Pinpoint the cell where the given text exists, returning its [X, Y] midpoint coordinate. 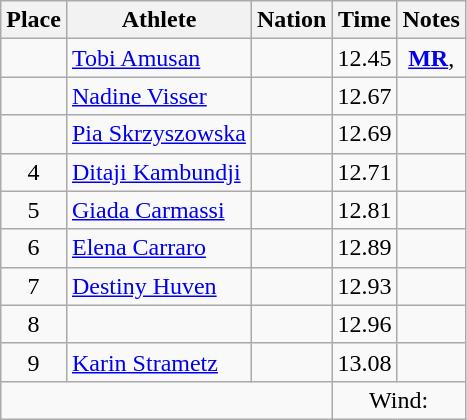
Nation [291, 20]
13.08 [364, 362]
Time [364, 20]
Place [34, 20]
Tobi Amusan [158, 58]
12.81 [364, 210]
8 [34, 324]
12.45 [364, 58]
Pia Skrzyszowska [158, 134]
Notes [431, 20]
Athlete [158, 20]
12.93 [364, 286]
12.96 [364, 324]
4 [34, 172]
12.69 [364, 134]
12.89 [364, 248]
Ditaji Kambundji [158, 172]
7 [34, 286]
12.71 [364, 172]
5 [34, 210]
MR, [431, 58]
9 [34, 362]
12.67 [364, 96]
Elena Carraro [158, 248]
Karin Strametz [158, 362]
Wind: [398, 400]
Giada Carmassi [158, 210]
6 [34, 248]
Destiny Huven [158, 286]
Nadine Visser [158, 96]
